Pinpoint the cell where the given text exists, returning its [x, y] midpoint coordinate. 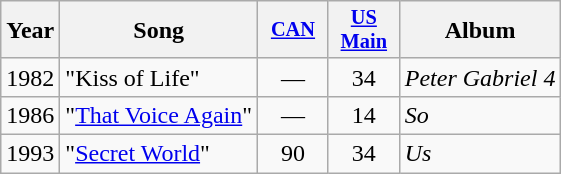
Us [480, 154]
90 [294, 154]
Song [159, 30]
US Main [364, 30]
CAN [294, 30]
"Secret World" [159, 154]
So [480, 115]
"That Voice Again" [159, 115]
Album [480, 30]
1982 [30, 77]
Peter Gabriel 4 [480, 77]
Year [30, 30]
1993 [30, 154]
1986 [30, 115]
"Kiss of Life" [159, 77]
14 [364, 115]
